Pinpoint the cell where the given text exists, returning its (x, y) midpoint coordinate. 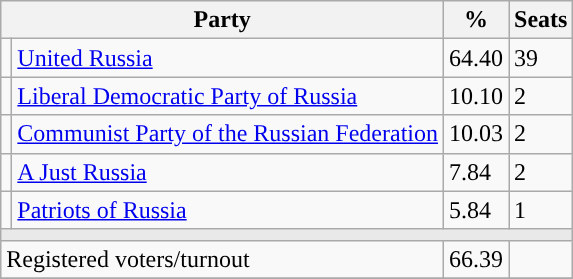
Communist Party of the Russian Federation (228, 134)
10.03 (476, 134)
Patriots of Russia (228, 210)
66.39 (476, 259)
5.84 (476, 210)
39 (541, 58)
Registered voters/turnout (222, 259)
Liberal Democratic Party of Russia (228, 96)
7.84 (476, 172)
10.10 (476, 96)
A Just Russia (228, 172)
Seats (541, 20)
% (476, 20)
64.40 (476, 58)
Party (222, 20)
United Russia (228, 58)
1 (541, 210)
